Output the (x, y) coordinate of the center of the cell containing the given text.  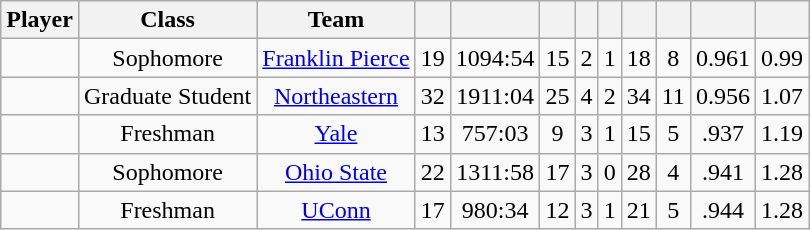
12 (558, 210)
11 (673, 96)
Graduate Student (167, 96)
1094:54 (495, 58)
9 (558, 134)
1911:04 (495, 96)
Franklin Pierce (336, 58)
UConn (336, 210)
.944 (722, 210)
18 (638, 58)
0.956 (722, 96)
25 (558, 96)
34 (638, 96)
Yale (336, 134)
Class (167, 20)
.937 (722, 134)
Northeastern (336, 96)
0.99 (782, 58)
Player (40, 20)
0 (610, 172)
Team (336, 20)
8 (673, 58)
32 (432, 96)
Ohio State (336, 172)
1311:58 (495, 172)
.941 (722, 172)
757:03 (495, 134)
21 (638, 210)
22 (432, 172)
19 (432, 58)
1.07 (782, 96)
0.961 (722, 58)
13 (432, 134)
28 (638, 172)
980:34 (495, 210)
1.19 (782, 134)
